Determine the [x, y] coordinate at the center of the cell enclosing the given text.  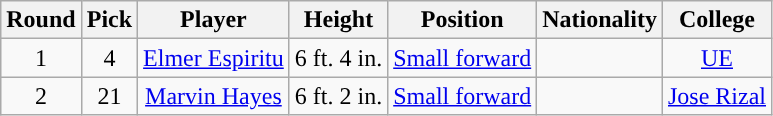
Height [338, 20]
1 [41, 58]
2 [41, 96]
Nationality [600, 20]
Pick [109, 20]
College [716, 20]
Elmer Espiritu [214, 58]
Marvin Hayes [214, 96]
Round [41, 20]
Player [214, 20]
6 ft. 4 in. [338, 58]
6 ft. 2 in. [338, 96]
Jose Rizal [716, 96]
21 [109, 96]
Position [462, 20]
UE [716, 58]
4 [109, 58]
